Return the (X, Y) coordinate for the center point of the cell that contains the specified text.  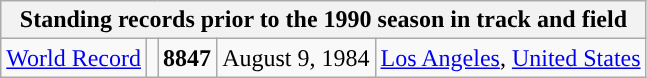
8847 (188, 58)
August 9, 1984 (296, 58)
Los Angeles, United States (510, 58)
Standing records prior to the 1990 season in track and field (324, 20)
World Record (74, 58)
